Find where the given text appears and provide that cell's center as [x, y] coordinate. 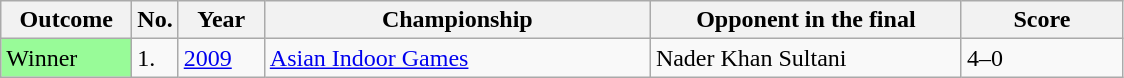
2009 [221, 58]
Championship [457, 20]
4–0 [1042, 58]
Year [221, 20]
Asian Indoor Games [457, 58]
1. [155, 58]
Score [1042, 20]
No. [155, 20]
Nader Khan Sultani [806, 58]
Outcome [66, 20]
Winner [66, 58]
Opponent in the final [806, 20]
